Search for the cell housing the specified text and yield its [X, Y] center coordinate. 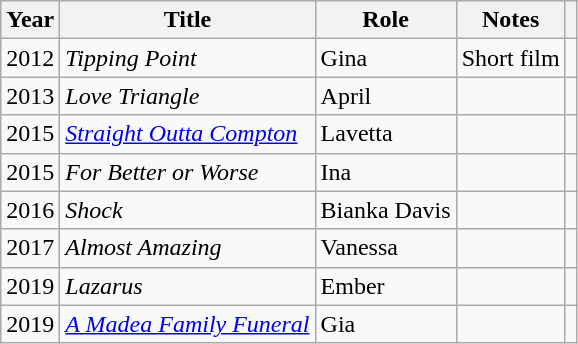
Lavetta [386, 134]
Love Triangle [188, 96]
Gia [386, 324]
Year [30, 20]
Vanessa [386, 248]
2017 [30, 248]
Almost Amazing [188, 248]
Ember [386, 286]
Short film [510, 58]
2012 [30, 58]
Lazarus [188, 286]
Tipping Point [188, 58]
Gina [386, 58]
Notes [510, 20]
Shock [188, 210]
For Better or Worse [188, 172]
2013 [30, 96]
Straight Outta Compton [188, 134]
2016 [30, 210]
Role [386, 20]
Bianka Davis [386, 210]
Title [188, 20]
Ina [386, 172]
A Madea Family Funeral [188, 324]
April [386, 96]
